Return (X, Y) of the center of cell containing provided text 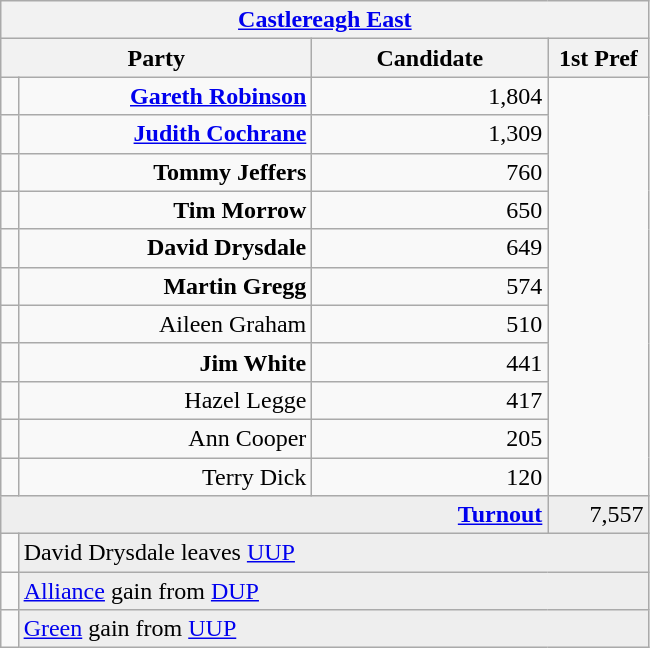
417 (430, 400)
574 (430, 286)
Party (156, 58)
Green gain from UUP (334, 629)
Terry Dick (165, 477)
Gareth Robinson (165, 96)
Jim White (165, 362)
1,309 (430, 134)
7,557 (598, 515)
Martin Gregg (165, 286)
650 (430, 210)
Turnout (274, 515)
Judith Cochrane (165, 134)
Ann Cooper (165, 438)
205 (430, 438)
David Drysdale (165, 248)
120 (430, 477)
Castlereagh East (325, 20)
David Drysdale leaves UUP (334, 553)
510 (430, 324)
1st Pref (598, 58)
Aileen Graham (165, 324)
Tommy Jeffers (165, 172)
Alliance gain from DUP (334, 591)
649 (430, 248)
760 (430, 172)
1,804 (430, 96)
Hazel Legge (165, 400)
Tim Morrow (165, 210)
441 (430, 362)
Candidate (430, 58)
